Determine the (X, Y) coordinate at the center of the cell enclosing the given text.  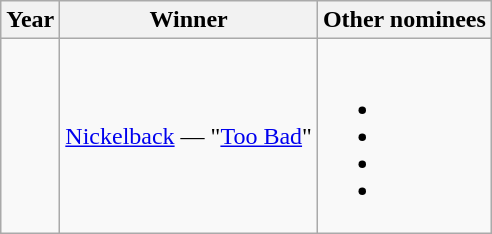
Year (30, 20)
Other nominees (404, 20)
Winner (189, 20)
Nickelback — "Too Bad" (189, 136)
